Return the (x, y) coordinate for the center point of the cell that contains the specified text.  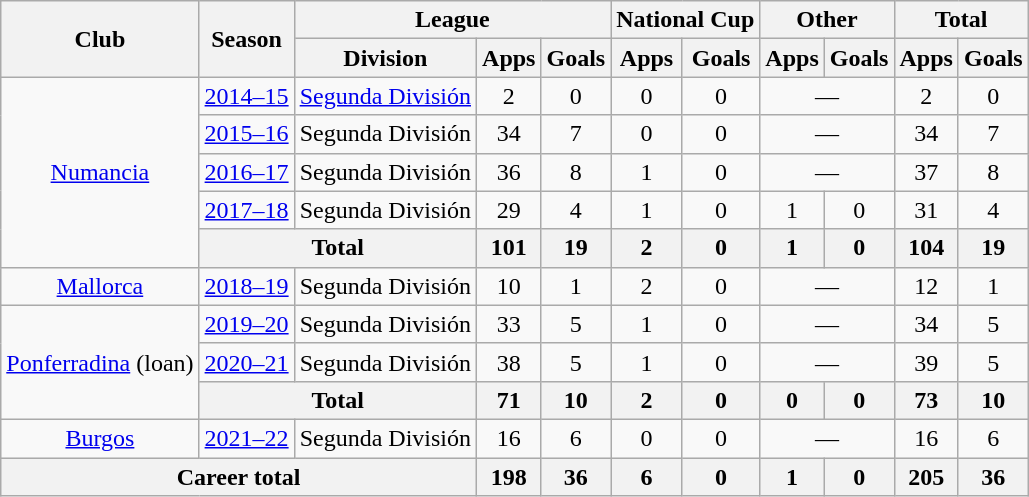
Club (100, 39)
Other (827, 20)
2017–18 (246, 210)
73 (926, 400)
Mallorca (100, 286)
198 (509, 477)
Numancia (100, 172)
2018–19 (246, 286)
33 (509, 324)
2021–22 (246, 438)
Season (246, 39)
2020–21 (246, 362)
104 (926, 248)
39 (926, 362)
2019–20 (246, 324)
29 (509, 210)
2014–15 (246, 96)
Ponferradina (loan) (100, 362)
38 (509, 362)
205 (926, 477)
37 (926, 172)
2015–16 (246, 134)
101 (509, 248)
31 (926, 210)
League (452, 20)
2016–17 (246, 172)
Division (385, 58)
Burgos (100, 438)
71 (509, 400)
12 (926, 286)
National Cup (686, 20)
Career total (239, 477)
